Return [x, y] of the center of cell containing provided text 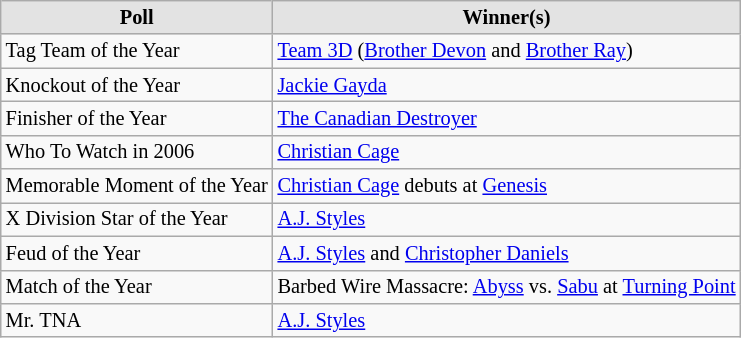
Match of the Year [137, 287]
Tag Team of the Year [137, 51]
Finisher of the Year [137, 118]
Christian Cage debuts at Genesis [507, 186]
X Division Star of the Year [137, 219]
The Canadian Destroyer [507, 118]
Team 3D (Brother Devon and Brother Ray) [507, 51]
Barbed Wire Massacre: Abyss vs. Sabu at Turning Point [507, 287]
Memorable Moment of the Year [137, 186]
Knockout of the Year [137, 85]
Who To Watch in 2006 [137, 152]
Feud of the Year [137, 253]
Poll [137, 17]
A.J. Styles and Christopher Daniels [507, 253]
Christian Cage [507, 152]
Jackie Gayda [507, 85]
Mr. TNA [137, 320]
Winner(s) [507, 17]
